Extract the (x, y) coordinate from the center of the cell holding the provided text.  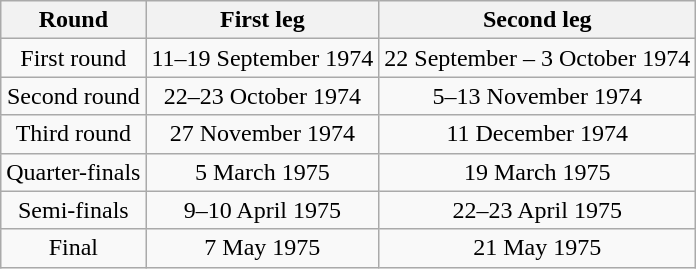
Round (74, 20)
5–13 November 1974 (538, 96)
27 November 1974 (262, 134)
First round (74, 58)
Quarter-finals (74, 172)
Semi-finals (74, 210)
11–19 September 1974 (262, 58)
Final (74, 248)
Second leg (538, 20)
22 September – 3 October 1974 (538, 58)
11 December 1974 (538, 134)
Third round (74, 134)
First leg (262, 20)
5 March 1975 (262, 172)
19 March 1975 (538, 172)
22–23 April 1975 (538, 210)
7 May 1975 (262, 248)
22–23 October 1974 (262, 96)
9–10 April 1975 (262, 210)
Second round (74, 96)
21 May 1975 (538, 248)
